Determine the (X, Y) coordinate at the center of the cell enclosing the given text.  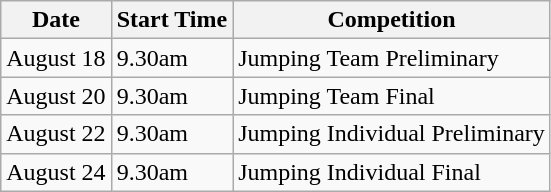
August 22 (56, 134)
Date (56, 20)
Jumping Individual Preliminary (392, 134)
August 24 (56, 172)
Jumping Team Preliminary (392, 58)
Jumping Team Final (392, 96)
Start Time (172, 20)
Competition (392, 20)
August 18 (56, 58)
August 20 (56, 96)
Jumping Individual Final (392, 172)
